Return [X, Y] of the center of cell containing provided text 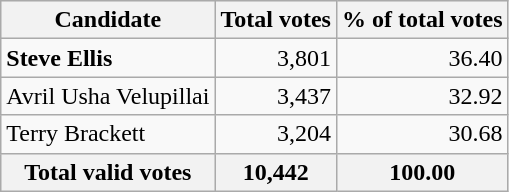
% of total votes [422, 20]
3,204 [276, 134]
Candidate [108, 20]
100.00 [422, 172]
30.68 [422, 134]
Terry Brackett [108, 134]
36.40 [422, 58]
32.92 [422, 96]
Total valid votes [108, 172]
10,442 [276, 172]
Avril Usha Velupillai [108, 96]
3,437 [276, 96]
3,801 [276, 58]
Steve Ellis [108, 58]
Total votes [276, 20]
